Provide the (X, Y) coordinate of the cell's center where the given text is located.  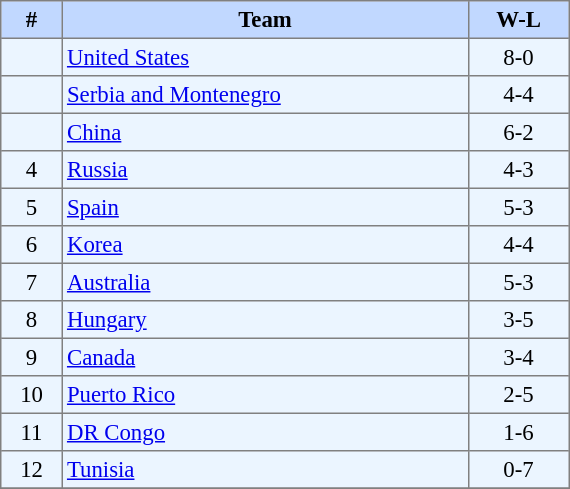
1-6 (518, 432)
6 (31, 245)
Puerto Rico (266, 395)
4-3 (518, 170)
Tunisia (266, 470)
Hungary (266, 320)
9 (31, 357)
3-5 (518, 320)
0-7 (518, 470)
5 (31, 207)
11 (31, 432)
10 (31, 395)
8-0 (518, 57)
# (31, 20)
2-5 (518, 395)
DR Congo (266, 432)
6-2 (518, 132)
Australia (266, 282)
Serbia and Montenegro (266, 95)
Team (266, 20)
3-4 (518, 357)
Spain (266, 207)
Korea (266, 245)
United States (266, 57)
W-L (518, 20)
Russia (266, 170)
Canada (266, 357)
8 (31, 320)
China (266, 132)
4 (31, 170)
12 (31, 470)
7 (31, 282)
